For the text-containing cell, return its midpoint in [x, y] coordinate format. 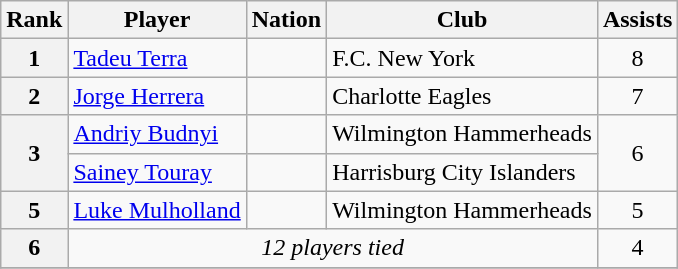
4 [637, 248]
Charlotte Eagles [462, 96]
Nation [286, 20]
Club [462, 20]
Harrisburg City Islanders [462, 172]
3 [34, 153]
8 [637, 58]
Andriy Budnyi [157, 134]
12 players tied [333, 248]
Assists [637, 20]
Tadeu Terra [157, 58]
F.C. New York [462, 58]
2 [34, 96]
1 [34, 58]
Jorge Herrera [157, 96]
Rank [34, 20]
7 [637, 96]
Luke Mulholland [157, 210]
Sainey Touray [157, 172]
Player [157, 20]
